Search for the cell housing the specified text and yield its [x, y] center coordinate. 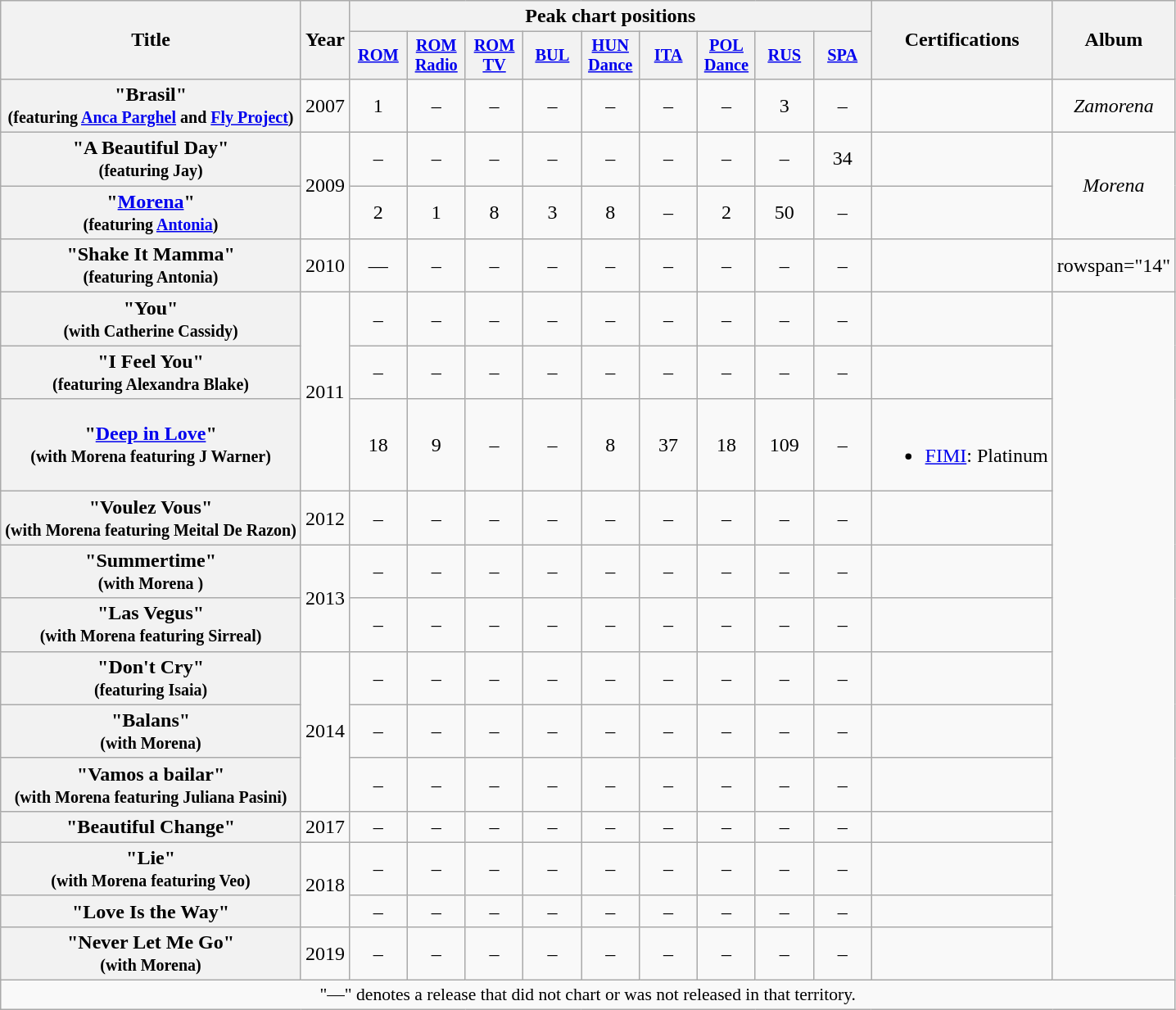
SPA [842, 56]
"Brasil"(featuring Anca Parghel and Fly Project) [151, 105]
2010 [324, 265]
"A Beautiful Day"(featuring Jay) [151, 159]
109 [785, 446]
9 [436, 446]
"You"(with Catherine Cassidy) [151, 319]
2007 [324, 105]
2019 [324, 953]
2011 [324, 392]
BUL [552, 56]
"Beautiful Change" [151, 827]
2018 [324, 885]
"I Feel You"(featuring Alexandra Blake) [151, 372]
RUS [785, 56]
"Shake It Mamma"(featuring Antonia) [151, 265]
ROM [378, 56]
"Never Let Me Go"(with Morena) [151, 953]
rowspan="14" [1114, 265]
2009 [324, 186]
"Morena"(featuring Antonia) [151, 213]
2013 [324, 598]
POLDance [727, 56]
Peak chart positions [610, 16]
"Summertime"(with Morena ) [151, 572]
37 [668, 446]
"Love Is the Way" [151, 911]
2014 [324, 731]
"Vamos a bailar"(with Morena featuring Juliana Pasini) [151, 785]
ROMTV [495, 56]
Certifications [961, 40]
"Balans"(with Morena) [151, 731]
Morena [1114, 186]
50 [785, 213]
Year [324, 40]
"Voulez Vous"(with Morena featuring Meital De Razon) [151, 518]
HUNDance [611, 56]
Album [1114, 40]
ITA [668, 56]
"Don't Cry"(featuring Isaia) [151, 678]
"Lie"(with Morena featuring Veo) [151, 868]
2012 [324, 518]
Title [151, 40]
"—" denotes a release that did not chart or was not released in that territory. [588, 995]
"Las Vegus"(with Morena featuring Sirreal) [151, 624]
ROMRadio [436, 56]
"Deep in Love"(with Morena featuring J Warner) [151, 446]
34 [842, 159]
FIMI: Platinum [961, 446]
2017 [324, 827]
Zamorena [1114, 105]
— [378, 265]
